Identify which cell holds the provided text, then report its [x, y] central coordinate. 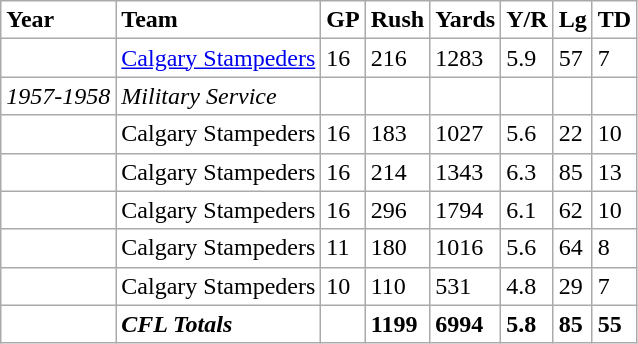
Lg [572, 20]
55 [614, 324]
531 [466, 286]
1794 [466, 210]
1343 [466, 172]
110 [397, 286]
62 [572, 210]
1957-1958 [58, 96]
Military Service [218, 96]
13 [614, 172]
Team [218, 20]
CFL Totals [218, 324]
4.8 [527, 286]
183 [397, 134]
1283 [466, 58]
64 [572, 248]
6.1 [527, 210]
57 [572, 58]
1016 [466, 248]
1027 [466, 134]
216 [397, 58]
8 [614, 248]
180 [397, 248]
5.8 [527, 324]
Yards [466, 20]
11 [343, 248]
Y/R [527, 20]
Year [58, 20]
TD [614, 20]
296 [397, 210]
214 [397, 172]
29 [572, 286]
22 [572, 134]
1199 [397, 324]
GP [343, 20]
5.9 [527, 58]
Rush [397, 20]
6994 [466, 324]
6.3 [527, 172]
